Find where the given text appears and provide that cell's center as (x, y) coordinate. 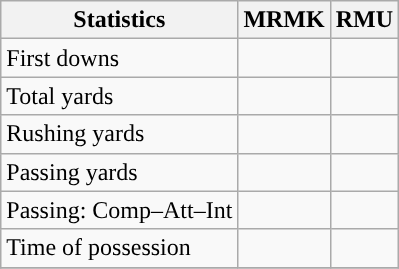
Passing: Comp–Att–Int (120, 210)
First downs (120, 58)
Rushing yards (120, 134)
Passing yards (120, 172)
RMU (364, 20)
Time of possession (120, 248)
Total yards (120, 96)
MRMK (284, 20)
Statistics (120, 20)
